Identify which cell holds the provided text, then report its [x, y] central coordinate. 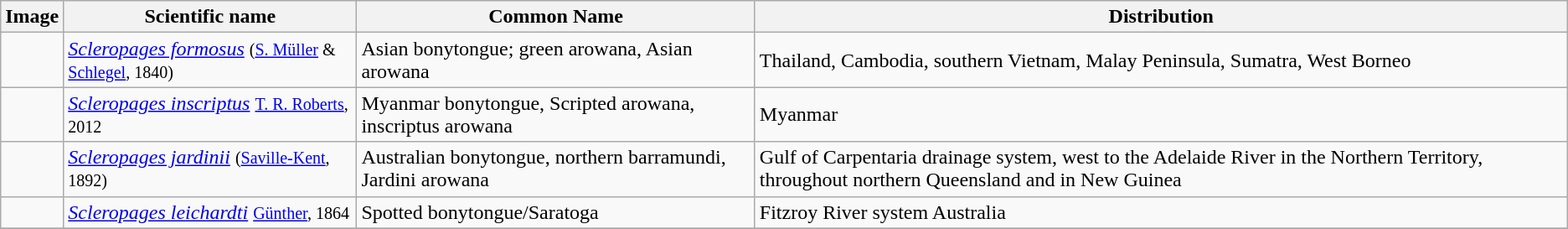
Spotted bonytongue/Saratoga [556, 212]
Gulf of Carpentaria drainage system, west to the Adelaide River in the Northern Territory, throughout northern Queensland and in New Guinea [1161, 169]
Scleropages inscriptus T. R. Roberts, 2012 [210, 114]
Scientific name [210, 17]
Scleropages formosus (S. Müller & Schlegel, 1840) [210, 60]
Myanmar [1161, 114]
Image [32, 17]
Australian bonytongue, northern barramundi, Jardini arowana [556, 169]
Asian bonytongue; green arowana, Asian arowana [556, 60]
Thailand, Cambodia, southern Vietnam, Malay Peninsula, Sumatra, West Borneo [1161, 60]
Scleropages jardinii (Saville-Kent, 1892) [210, 169]
Scleropages leichardti Günther, 1864 [210, 212]
Distribution [1161, 17]
Fitzroy River system Australia [1161, 212]
Myanmar bonytongue, Scripted arowana, inscriptus arowana [556, 114]
Common Name [556, 17]
